Find where the given text appears and provide that cell's center as (x, y) coordinate. 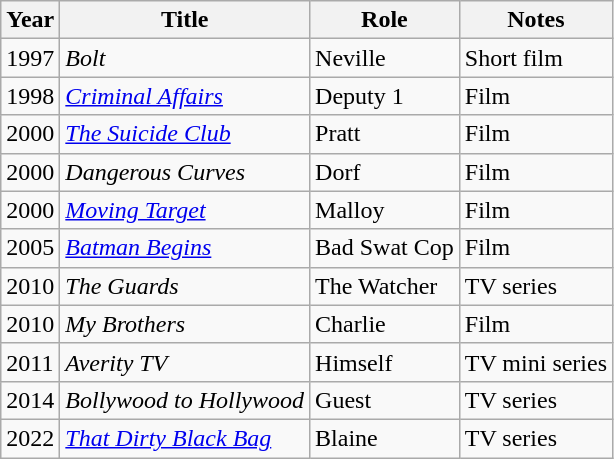
Moving Target (185, 210)
Averity TV (185, 362)
Role (385, 20)
Bollywood to Hollywood (185, 400)
The Suicide Club (185, 134)
The Guards (185, 286)
The Watcher (385, 286)
Neville (385, 58)
Charlie (385, 324)
2022 (30, 438)
Title (185, 20)
Bad Swat Cop (385, 248)
Pratt (385, 134)
Deputy 1 (385, 96)
Criminal Affairs (185, 96)
Malloy (385, 210)
Dorf (385, 172)
Short film (536, 58)
2014 (30, 400)
Batman Begins (185, 248)
That Dirty Black Bag (185, 438)
Bolt (185, 58)
TV mini series (536, 362)
Himself (385, 362)
2011 (30, 362)
1997 (30, 58)
Blaine (385, 438)
2005 (30, 248)
Guest (385, 400)
Dangerous Curves (185, 172)
1998 (30, 96)
Notes (536, 20)
My Brothers (185, 324)
Year (30, 20)
